Capture the cell that displays the provided text and extract its [X, Y] central coordinate. 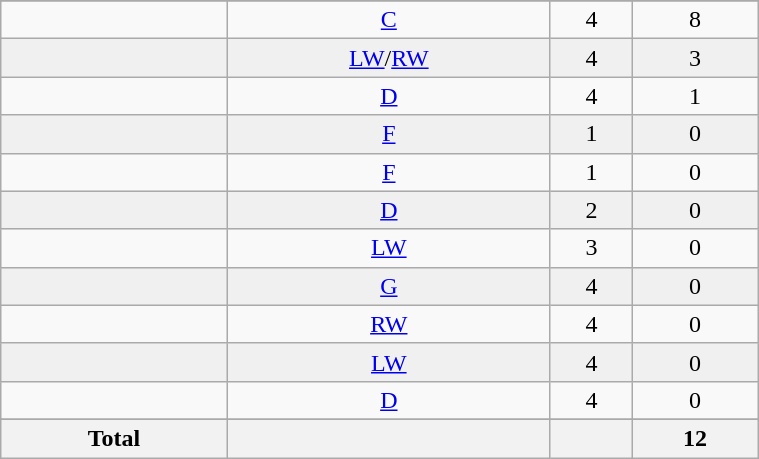
C [388, 20]
12 [696, 438]
G [388, 286]
Total [114, 438]
2 [591, 210]
LW/RW [388, 58]
8 [696, 20]
RW [388, 324]
